Output the (x, y) coordinate of the center of the cell containing the given text.  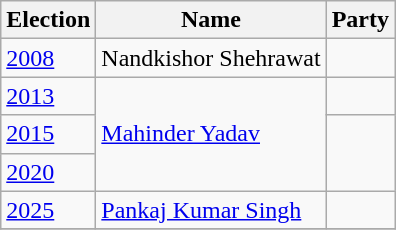
Mahinder Yadav (211, 134)
2015 (48, 134)
Name (211, 20)
Pankaj Kumar Singh (211, 210)
2025 (48, 210)
Party (360, 20)
2008 (48, 58)
2013 (48, 96)
Nandkishor Shehrawat (211, 58)
2020 (48, 172)
Election (48, 20)
